Pinpoint the cell where the given text exists, returning its (X, Y) midpoint coordinate. 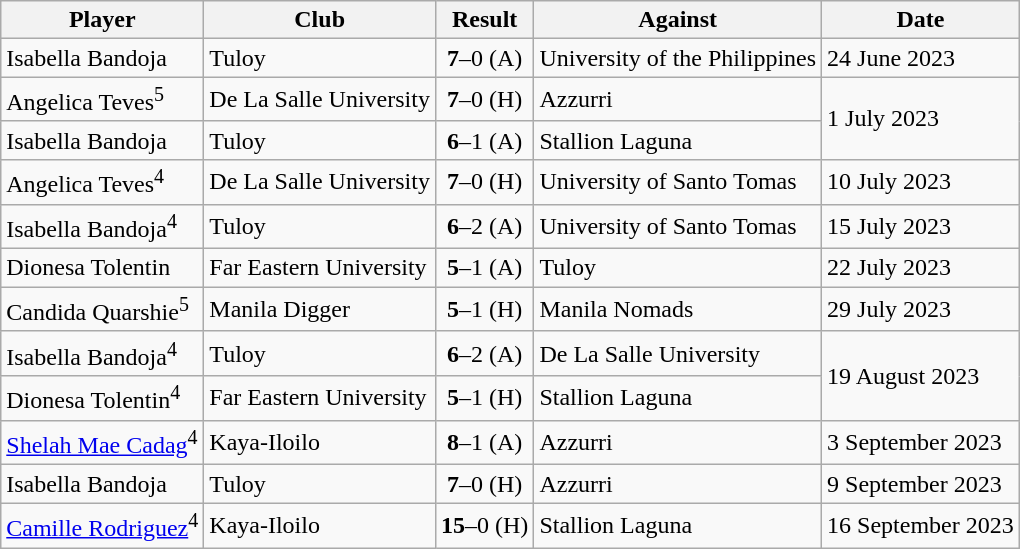
5–1 (A) (484, 268)
19 August 2023 (921, 376)
Candida Quarshie5 (102, 310)
6–1 (A) (484, 140)
8–1 (A) (484, 442)
Result (484, 20)
Club (320, 20)
Dionesa Tolentin4 (102, 398)
Player (102, 20)
Angelica Teves4 (102, 182)
15–0 (H) (484, 526)
24 June 2023 (921, 58)
1 July 2023 (921, 118)
9 September 2023 (921, 484)
University of the Philippines (678, 58)
29 July 2023 (921, 310)
3 September 2023 (921, 442)
15 July 2023 (921, 226)
Camille Rodriguez4 (102, 526)
Shelah Mae Cadag4 (102, 442)
Dionesa Tolentin (102, 268)
16 September 2023 (921, 526)
Against (678, 20)
Manila Nomads (678, 310)
7–0 (A) (484, 58)
10 July 2023 (921, 182)
22 July 2023 (921, 268)
Angelica Teves5 (102, 100)
Manila Digger (320, 310)
Date (921, 20)
